Capture the cell that displays the provided text and extract its (x, y) central coordinate. 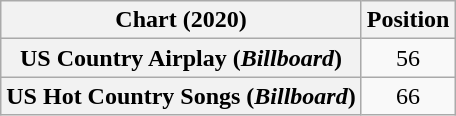
Chart (2020) (181, 20)
66 (408, 96)
Position (408, 20)
US Hot Country Songs (Billboard) (181, 96)
US Country Airplay (Billboard) (181, 58)
56 (408, 58)
